From the cell containing the given text, extract its center point as (x, y) coordinate. 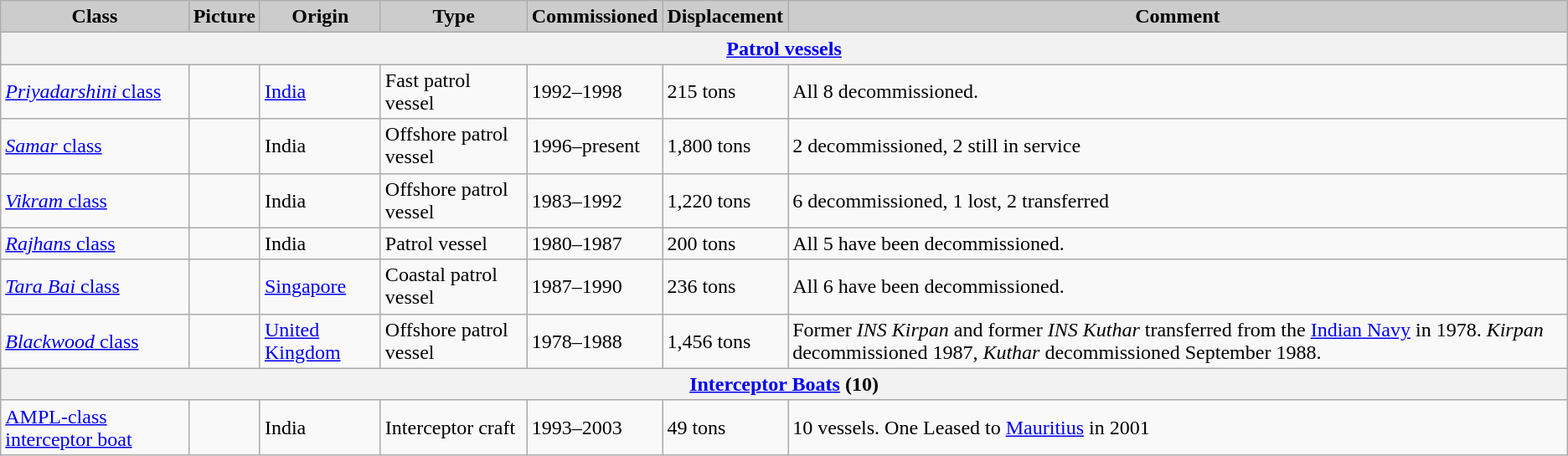
Priyadarshini class (95, 92)
All 5 have been decommissioned. (1178, 243)
1978–1988 (595, 341)
Blackwood class (95, 341)
6 decommissioned, 1 lost, 2 transferred (1178, 201)
1992–1998 (595, 92)
Picture (224, 17)
Origin (320, 17)
Rajhans class (95, 243)
2 decommissioned, 2 still in service (1178, 146)
1,220 tons (725, 201)
Comment (1178, 17)
49 tons (725, 427)
Interceptor craft (454, 427)
All 8 decommissioned. (1178, 92)
Tara Bai class (95, 286)
1,456 tons (725, 341)
Patrol vessel (454, 243)
200 tons (725, 243)
215 tons (725, 92)
Class (95, 17)
Singapore (320, 286)
Interceptor Boats (10) (784, 384)
1987–1990 (595, 286)
236 tons (725, 286)
1996–present (595, 146)
AMPL-class interceptor boat (95, 427)
Vikram class (95, 201)
Commissioned (595, 17)
Coastal patrol vessel (454, 286)
Patrol vessels (784, 49)
Type (454, 17)
All 6 have been decommissioned. (1178, 286)
1980–1987 (595, 243)
10 vessels. One Leased to Mauritius in 2001 (1178, 427)
Fast patrol vessel (454, 92)
Former INS Kirpan and former INS Kuthar transferred from the Indian Navy in 1978. Kirpan decommissioned 1987, Kuthar decommissioned September 1988. (1178, 341)
1983–1992 (595, 201)
United Kingdom (320, 341)
1993–2003 (595, 427)
Displacement (725, 17)
Samar class (95, 146)
1,800 tons (725, 146)
